Find where the given text appears and provide that cell's center as [x, y] coordinate. 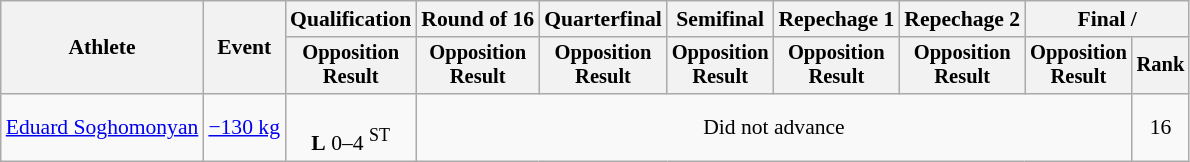
Event [244, 48]
Rank [1161, 66]
Did not advance [774, 128]
Athlete [102, 48]
Quarterfinal [603, 19]
Eduard Soghomonyan [102, 128]
−130 kg [244, 128]
16 [1161, 128]
Round of 16 [478, 19]
L 0–4 ST [350, 128]
Final / [1107, 19]
Repechage 2 [962, 19]
Repechage 1 [836, 19]
Qualification [350, 19]
Semifinal [720, 19]
